Search for the cell housing the specified text and yield its [x, y] center coordinate. 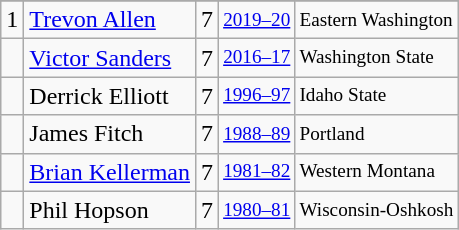
1 [12, 20]
James Fitch [110, 134]
1988–89 [257, 134]
Wisconsin-Oshkosh [376, 210]
Trevon Allen [110, 20]
Washington State [376, 58]
Victor Sanders [110, 58]
1981–82 [257, 172]
Idaho State [376, 96]
Eastern Washington [376, 20]
Brian Kellerman [110, 172]
2016–17 [257, 58]
2019–20 [257, 20]
Phil Hopson [110, 210]
Derrick Elliott [110, 96]
1980–81 [257, 210]
1996–97 [257, 96]
Western Montana [376, 172]
Portland [376, 134]
